Output the (X, Y) coordinate of the center of the cell containing the given text.  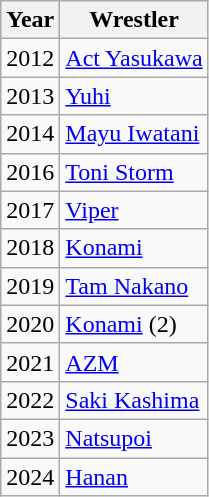
2018 (30, 248)
2020 (30, 324)
2024 (30, 477)
2019 (30, 286)
2013 (30, 96)
Konami (2) (134, 324)
2023 (30, 438)
2012 (30, 58)
Saki Kashima (134, 400)
2016 (30, 172)
2017 (30, 210)
Act Yasukawa (134, 58)
Konami (134, 248)
Tam Nakano (134, 286)
2022 (30, 400)
Viper (134, 210)
Year (30, 20)
Yuhi (134, 96)
Natsupoi (134, 438)
Wrestler (134, 20)
Hanan (134, 477)
Mayu Iwatani (134, 134)
Toni Storm (134, 172)
2014 (30, 134)
2021 (30, 362)
AZM (134, 362)
